Determine the (X, Y) coordinate at the center of the cell enclosing the given text.  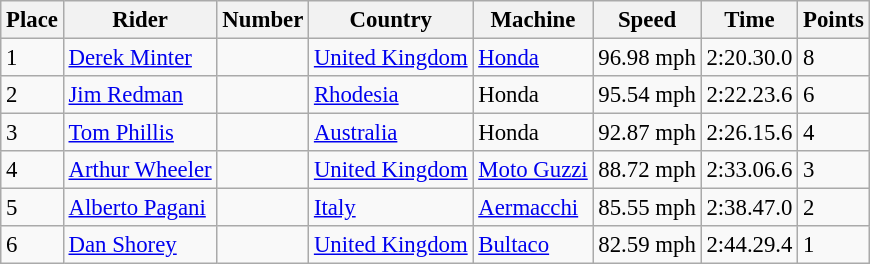
Derek Minter (140, 58)
Points (834, 20)
Machine (533, 20)
2:20.30.0 (750, 58)
Country (391, 20)
2:26.15.6 (750, 133)
5 (32, 208)
2:33.06.6 (750, 170)
Jim Redman (140, 95)
Moto Guzzi (533, 170)
Australia (391, 133)
Arthur Wheeler (140, 170)
95.54 mph (647, 95)
8 (834, 58)
Alberto Pagani (140, 208)
Place (32, 20)
85.55 mph (647, 208)
Aermacchi (533, 208)
Number (263, 20)
82.59 mph (647, 245)
Italy (391, 208)
Dan Shorey (140, 245)
96.98 mph (647, 58)
2:22.23.6 (750, 95)
Rider (140, 20)
Bultaco (533, 245)
Tom Phillis (140, 133)
Speed (647, 20)
92.87 mph (647, 133)
88.72 mph (647, 170)
Rhodesia (391, 95)
Time (750, 20)
2:44.29.4 (750, 245)
2:38.47.0 (750, 208)
